From the cell containing the given text, extract its center point as (x, y) coordinate. 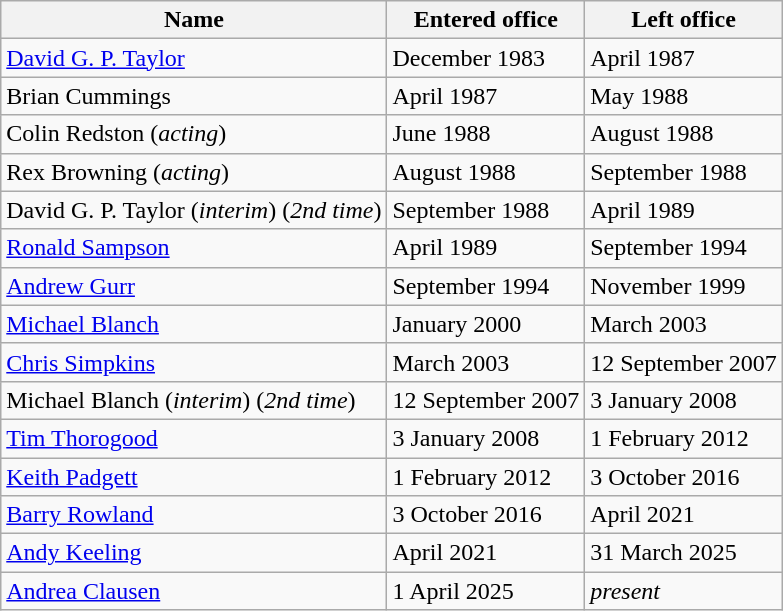
31 March 2025 (684, 553)
Andy Keeling (194, 553)
Michael Blanch (interim) (2nd time) (194, 400)
Entered office (486, 20)
Andrew Gurr (194, 286)
Left office (684, 20)
May 1988 (684, 96)
Name (194, 20)
Andrea Clausen (194, 591)
Tim Thorogood (194, 438)
January 2000 (486, 324)
Keith Padgett (194, 477)
Barry Rowland (194, 515)
Chris Simpkins (194, 362)
Brian Cummings (194, 96)
1 April 2025 (486, 591)
Rex Browning (acting) (194, 172)
November 1999 (684, 286)
David G. P. Taylor (194, 58)
Ronald Sampson (194, 248)
December 1983 (486, 58)
David G. P. Taylor (interim) (2nd time) (194, 210)
June 1988 (486, 134)
Colin Redston (acting) (194, 134)
present (684, 591)
Michael Blanch (194, 324)
